Search for the cell housing the specified text and yield its [X, Y] center coordinate. 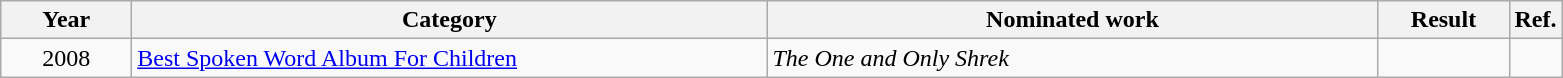
Best Spoken Word Album For Children [450, 58]
Ref. [1536, 20]
Category [450, 20]
Result [1444, 20]
The One and Only Shrek [1072, 58]
Nominated work [1072, 20]
Year [66, 20]
2008 [66, 58]
